Locate the cell with the specified text and output its [x, y] center coordinate. 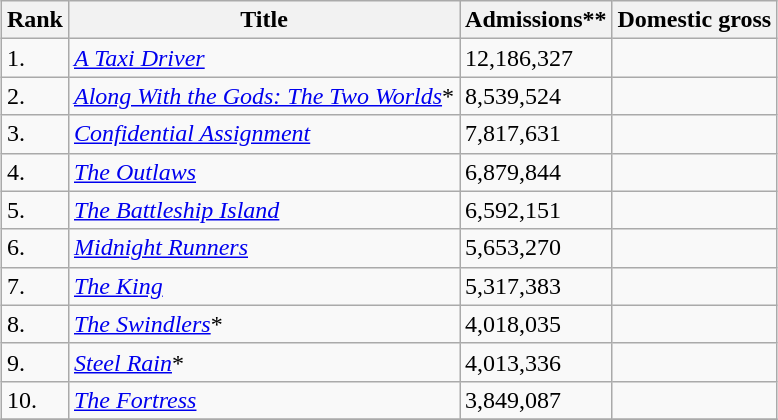
7. [34, 286]
3,849,087 [536, 400]
4,018,035 [536, 324]
The Battleship Island [264, 210]
Along With the Gods: The Two Worlds* [264, 96]
6. [34, 248]
10. [34, 400]
Confidential Assignment [264, 134]
6,879,844 [536, 172]
Domestic gross [694, 20]
2. [34, 96]
4,013,336 [536, 362]
The Swindlers* [264, 324]
4. [34, 172]
The Outlaws [264, 172]
Admissions** [536, 20]
The King [264, 286]
5,653,270 [536, 248]
7,817,631 [536, 134]
8. [34, 324]
The Fortress [264, 400]
A Taxi Driver [264, 58]
3. [34, 134]
1. [34, 58]
8,539,524 [536, 96]
Title [264, 20]
9. [34, 362]
5. [34, 210]
Rank [34, 20]
12,186,327 [536, 58]
6,592,151 [536, 210]
Midnight Runners [264, 248]
Steel Rain* [264, 362]
5,317,383 [536, 286]
